Locate the cell with the specified text and output its (x, y) center coordinate. 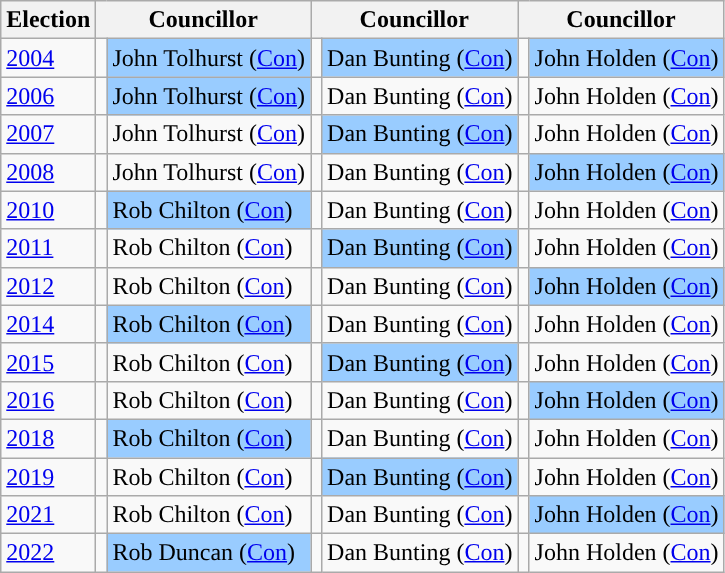
2018 (48, 438)
2010 (48, 210)
2007 (48, 134)
2021 (48, 515)
2012 (48, 286)
2011 (48, 248)
Rob Duncan (Con) (209, 553)
Election (48, 20)
2022 (48, 553)
2019 (48, 477)
2008 (48, 172)
2004 (48, 58)
2016 (48, 400)
2015 (48, 362)
2006 (48, 96)
2014 (48, 324)
